From the cell containing the given text, extract its center point as (X, Y) coordinate. 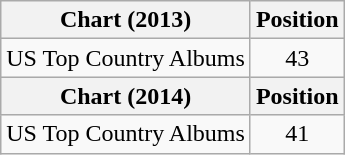
Chart (2013) (126, 20)
41 (297, 134)
Chart (2014) (126, 96)
43 (297, 58)
